Find where the given text appears and provide that cell's center as [x, y] coordinate. 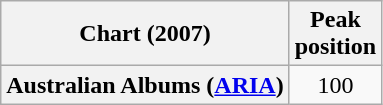
Chart (2007) [145, 34]
Australian Albums (ARIA) [145, 85]
Peakposition [335, 34]
100 [335, 85]
